Return the [x, y] coordinate for the center point of the cell that contains the specified text.  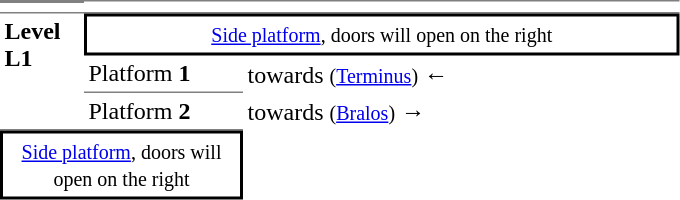
Platform 2 [164, 112]
towards (Bralos) → [461, 112]
towards (Terminus) ← [461, 75]
Platform 1 [164, 75]
LevelL1 [42, 72]
